Return the (X, Y) coordinate for the center point of the cell that contains the specified text.  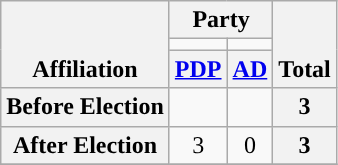
PDP (198, 69)
Party (220, 20)
After Election (86, 145)
Affiliation (86, 44)
AD (250, 69)
Total (305, 44)
0 (250, 145)
Before Election (86, 107)
